Find where the given text appears and provide that cell's center as (X, Y) coordinate. 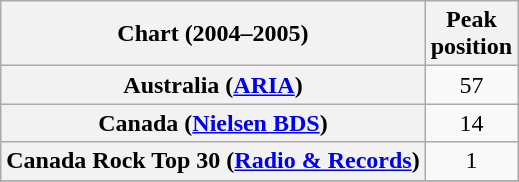
1 (471, 161)
57 (471, 85)
Peakposition (471, 34)
14 (471, 123)
Canada (Nielsen BDS) (213, 123)
Canada Rock Top 30 (Radio & Records) (213, 161)
Chart (2004–2005) (213, 34)
Australia (ARIA) (213, 85)
